Output the (X, Y) coordinate of the center of the cell containing the given text.  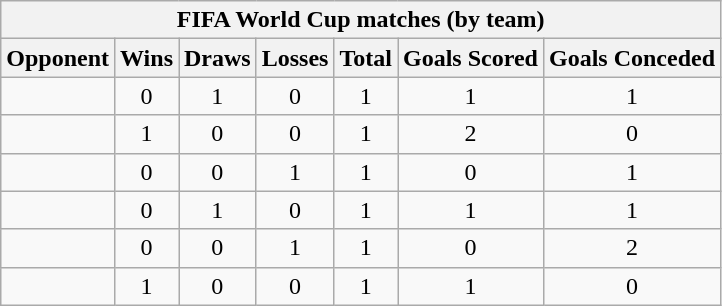
Opponent (58, 58)
Goals Scored (471, 58)
Goals Conceded (632, 58)
Draws (217, 58)
FIFA World Cup matches (by team) (361, 20)
Losses (295, 58)
Total (366, 58)
Wins (147, 58)
